From the cell containing the given text, extract its center point as [x, y] coordinate. 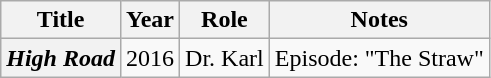
Episode: "The Straw" [379, 58]
Dr. Karl [225, 58]
Notes [379, 20]
Year [150, 20]
Role [225, 20]
Title [61, 20]
2016 [150, 58]
High Road [61, 58]
